Pinpoint the cell where the given text exists, returning its (X, Y) midpoint coordinate. 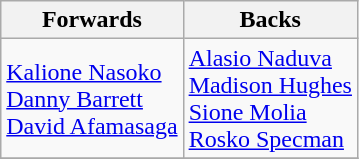
Kalione Nasoko Danny Barrett David Afamasaga (92, 98)
Forwards (92, 20)
Backs (270, 20)
Alasio Naduva Madison Hughes Sione Molia Rosko Specman (270, 98)
